Locate the cell with the specified text and output its (x, y) center coordinate. 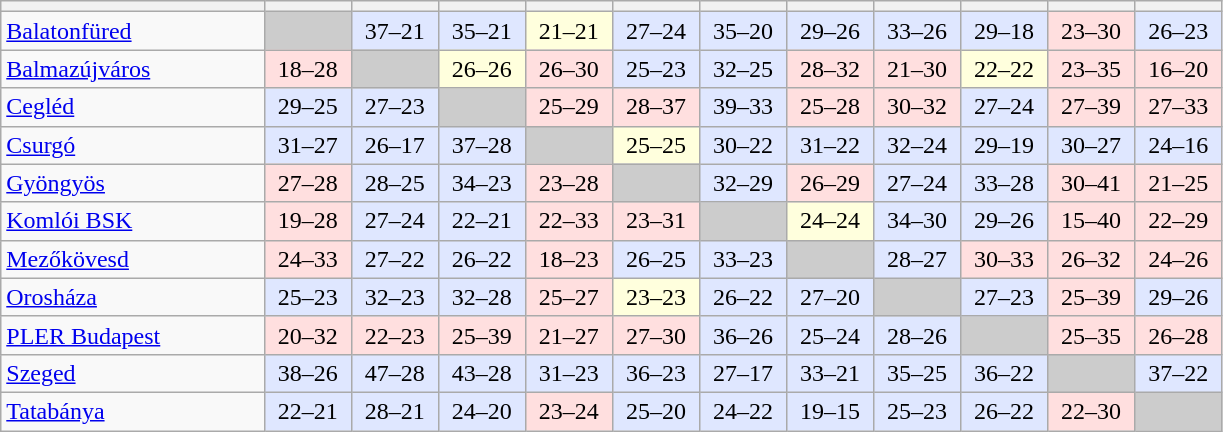
33–28 (1004, 183)
26–25 (656, 259)
26–17 (394, 145)
Gyöngyös (132, 183)
31–27 (308, 145)
27–30 (656, 335)
22–23 (394, 335)
24–16 (1178, 145)
28–37 (656, 107)
26–32 (1092, 259)
25–25 (656, 145)
26–29 (830, 183)
35–21 (482, 31)
21–27 (568, 335)
26–30 (568, 69)
Cegléd (132, 107)
28–26 (916, 335)
27–20 (830, 297)
28–32 (830, 69)
33–21 (830, 373)
Balmazújváros (132, 69)
31–23 (568, 373)
19–15 (830, 411)
34–30 (916, 221)
23–35 (1092, 69)
21–30 (916, 69)
34–23 (482, 183)
32–28 (482, 297)
31–22 (830, 145)
28–27 (916, 259)
29–19 (1004, 145)
22–33 (568, 221)
33–23 (742, 259)
30–32 (916, 107)
26–28 (1178, 335)
37–22 (1178, 373)
21–21 (568, 31)
36–22 (1004, 373)
Tatabánya (132, 411)
24–24 (830, 221)
Csurgó (132, 145)
47–28 (394, 373)
35–20 (742, 31)
30–22 (742, 145)
25–29 (568, 107)
29–25 (308, 107)
24–22 (742, 411)
15–40 (1092, 221)
24–20 (482, 411)
Balatonfüred (132, 31)
28–21 (394, 411)
32–25 (742, 69)
36–23 (656, 373)
30–33 (1004, 259)
39–33 (742, 107)
24–26 (1178, 259)
Orosháza (132, 297)
32–24 (916, 145)
33–26 (916, 31)
43–28 (482, 373)
22–29 (1178, 221)
25–24 (830, 335)
18–28 (308, 69)
PLER Budapest (132, 335)
23–28 (568, 183)
21–25 (1178, 183)
32–23 (394, 297)
30–27 (1092, 145)
27–22 (394, 259)
27–17 (742, 373)
35–25 (916, 373)
25–28 (830, 107)
23–30 (1092, 31)
36–26 (742, 335)
22–22 (1004, 69)
38–26 (308, 373)
32–29 (742, 183)
37–21 (394, 31)
23–31 (656, 221)
Szeged (132, 373)
23–23 (656, 297)
23–24 (568, 411)
29–18 (1004, 31)
Komlói BSK (132, 221)
25–20 (656, 411)
37–28 (482, 145)
27–33 (1178, 107)
24–33 (308, 259)
26–23 (1178, 31)
27–28 (308, 183)
18–23 (568, 259)
19–28 (308, 221)
28–25 (394, 183)
26–26 (482, 69)
20–32 (308, 335)
25–27 (568, 297)
30–41 (1092, 183)
25–35 (1092, 335)
22–30 (1092, 411)
16–20 (1178, 69)
Mezőkövesd (132, 259)
27–39 (1092, 107)
